Identify which cell holds the provided text, then report its [x, y] central coordinate. 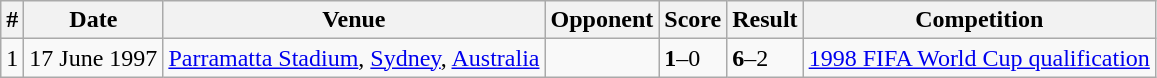
Parramatta Stadium, Sydney, Australia [354, 58]
1998 FIFA World Cup qualification [979, 58]
# [12, 20]
Score [693, 20]
17 June 1997 [94, 58]
Opponent [602, 20]
1–0 [693, 58]
6–2 [765, 58]
Result [765, 20]
Competition [979, 20]
Date [94, 20]
Venue [354, 20]
1 [12, 58]
